Capture the cell that displays the provided text and extract its [x, y] central coordinate. 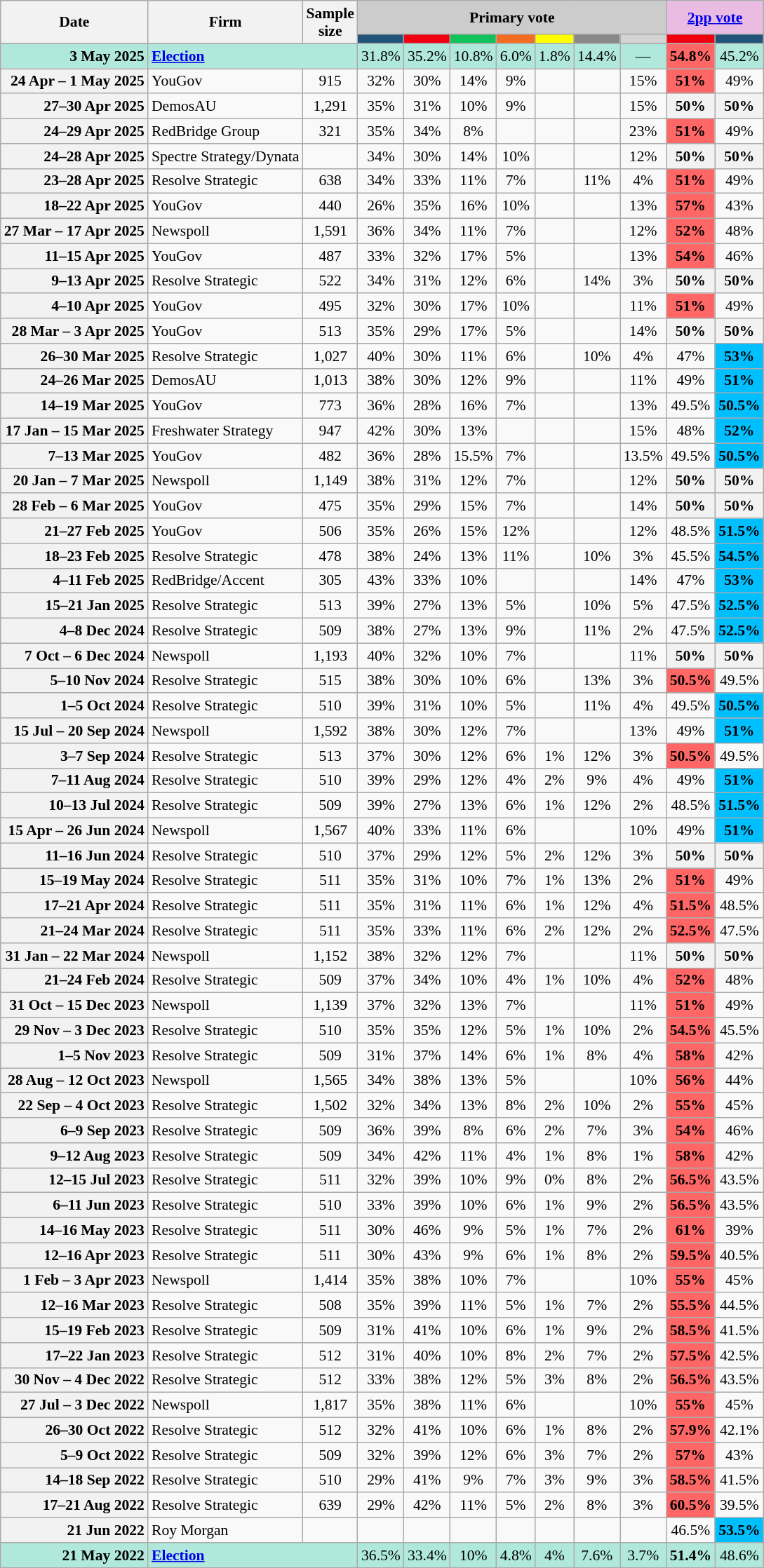
1,591 [330, 231]
1,027 [330, 356]
Firm [226, 22]
6–9 Sep 2023 [74, 1130]
28 Aug – 12 Oct 2023 [74, 1081]
31 Jan – 22 Mar 2024 [74, 956]
2pp vote [716, 18]
3.7% [643, 1555]
639 [330, 1506]
Freshwater Strategy [226, 431]
10.8% [474, 56]
1 Feb – 3 Apr 2023 [74, 1280]
1–5 Oct 2024 [74, 706]
475 [330, 506]
21–27 Feb 2025 [74, 531]
42.5% [739, 1356]
28 Feb – 6 Mar 2025 [74, 506]
15.5% [474, 456]
26–30 Mar 2025 [74, 356]
1,565 [330, 1081]
Roy Morgan [226, 1530]
9–13 Apr 2025 [74, 281]
44% [739, 1081]
33.4% [427, 1555]
27 Jul – 3 Dec 2022 [74, 1405]
40.5% [739, 1255]
478 [330, 556]
495 [330, 306]
31.8% [381, 56]
15–21 Jan 2025 [74, 606]
18–23 Feb 2025 [74, 556]
59.5% [690, 1255]
57.5% [690, 1356]
6–11 Jun 2023 [74, 1205]
515 [330, 681]
947 [330, 431]
18–22 Apr 2025 [74, 206]
15 Apr – 26 Jun 2024 [74, 831]
1,592 [330, 731]
39.5% [739, 1506]
46.5% [690, 1530]
17 Jan – 15 Mar 2025 [74, 431]
482 [330, 456]
23% [643, 131]
1,139 [330, 1006]
12–15 Jul 2023 [74, 1180]
10–13 Jul 2024 [74, 806]
22 Sep – 4 Oct 2023 [74, 1106]
Samplesize [330, 22]
5–9 Oct 2022 [74, 1455]
1,414 [330, 1280]
— [643, 56]
14–19 Mar 2025 [74, 406]
7–11 Aug 2024 [74, 780]
17–21 Aug 2022 [74, 1506]
440 [330, 206]
53.5% [739, 1530]
7.6% [597, 1555]
29 Nov – 3 Dec 2023 [74, 1031]
15–19 May 2024 [74, 881]
45.2% [739, 56]
1–5 Nov 2023 [74, 1055]
1,567 [330, 831]
27 Mar – 17 Apr 2025 [74, 231]
42.1% [739, 1431]
773 [330, 406]
5–10 Nov 2024 [74, 681]
3–7 Sep 2024 [74, 756]
1,013 [330, 381]
28 Mar – 3 Apr 2025 [74, 331]
1.8% [554, 56]
6.0% [516, 56]
61% [690, 1231]
522 [330, 281]
13.5% [643, 456]
21 Jun 2022 [74, 1530]
60.5% [690, 1506]
11–16 Jun 2024 [74, 856]
7–13 Mar 2025 [74, 456]
915 [330, 81]
15–19 Feb 2023 [74, 1330]
1,502 [330, 1106]
508 [330, 1306]
23–28 Apr 2025 [74, 181]
14–16 May 2023 [74, 1231]
Primary vote [512, 18]
17–21 Apr 2024 [74, 906]
1,817 [330, 1405]
506 [330, 531]
35.2% [427, 56]
24–28 Apr 2025 [74, 156]
7 Oct – 6 Dec 2024 [74, 656]
21–24 Mar 2024 [74, 931]
638 [330, 181]
14.4% [597, 56]
48.6% [739, 1555]
1,152 [330, 956]
51.4% [690, 1555]
487 [330, 256]
1,193 [330, 656]
21–24 Feb 2024 [74, 980]
27–30 Apr 2025 [74, 107]
57.9% [690, 1431]
1,291 [330, 107]
3 May 2025 [74, 56]
55.5% [690, 1306]
56% [690, 1081]
14–18 Sep 2022 [74, 1480]
21 May 2022 [74, 1555]
20 Jan – 7 Mar 2025 [74, 481]
24–26 Mar 2025 [74, 381]
31 Oct – 15 Dec 2023 [74, 1006]
30 Nov – 4 Dec 2022 [74, 1380]
Date [74, 22]
305 [330, 581]
24% [427, 556]
24–29 Apr 2025 [74, 131]
4–11 Feb 2025 [74, 581]
9–12 Aug 2023 [74, 1156]
12–16 Apr 2023 [74, 1255]
54.8% [690, 56]
44.5% [739, 1306]
Spectre Strategy/Dynata [226, 156]
0% [554, 1180]
26–30 Oct 2022 [74, 1431]
24 Apr – 1 May 2025 [74, 81]
4.8% [516, 1555]
RedBridge Group [226, 131]
11–15 Apr 2025 [74, 256]
RedBridge/Accent [226, 581]
17–22 Jan 2023 [74, 1356]
4–10 Apr 2025 [74, 306]
36.5% [381, 1555]
1,149 [330, 481]
12–16 Mar 2023 [74, 1306]
4–8 Dec 2024 [74, 631]
15 Jul – 20 Sep 2024 [74, 731]
321 [330, 131]
